Find where the given text appears and provide that cell's center as [x, y] coordinate. 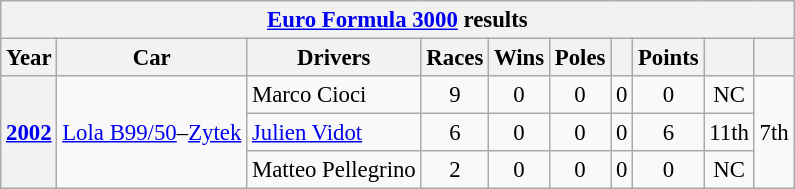
Marco Cioci [334, 95]
2002 [29, 132]
7th [774, 132]
Car [152, 58]
Julien Vidot [334, 133]
Year [29, 58]
Matteo Pellegrino [334, 170]
Lola B99/50–Zytek [152, 132]
Wins [520, 58]
Drivers [334, 58]
Euro Formula 3000 results [398, 20]
Poles [580, 58]
9 [455, 95]
2 [455, 170]
Races [455, 58]
11th [729, 133]
Points [668, 58]
